Return (X, Y) of the center of cell containing provided text 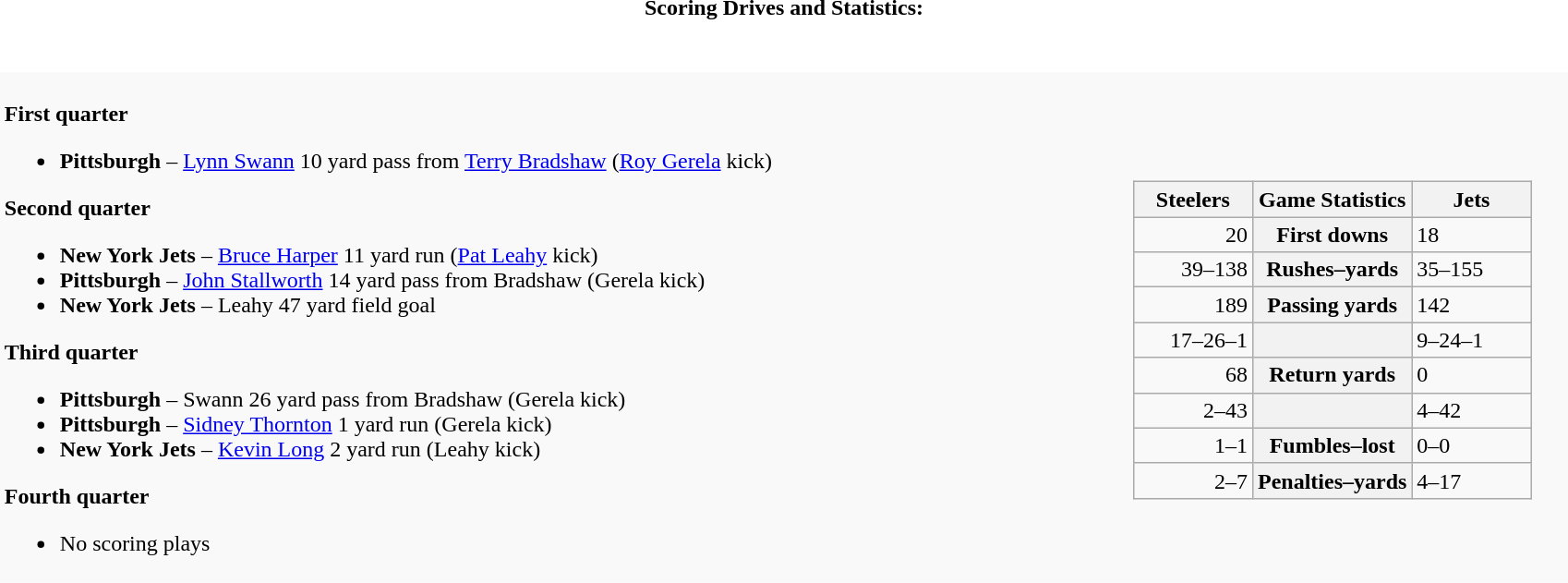
Steelers (1193, 200)
18 (1472, 235)
Passing yards (1332, 305)
35–155 (1472, 270)
2–43 (1193, 410)
Return yards (1332, 375)
142 (1472, 305)
20 (1193, 235)
4–42 (1472, 410)
Jets (1472, 200)
Fumbles–lost (1332, 445)
39–138 (1193, 270)
4–17 (1472, 480)
17–26–1 (1193, 340)
0–0 (1472, 445)
Game Statistics (1332, 200)
68 (1193, 375)
2–7 (1193, 480)
0 (1472, 375)
Penalties–yards (1332, 480)
9–24–1 (1472, 340)
Rushes–yards (1332, 270)
First downs (1332, 235)
1–1 (1193, 445)
189 (1193, 305)
